Extract the (X, Y) coordinate from the center of the cell holding the provided text.  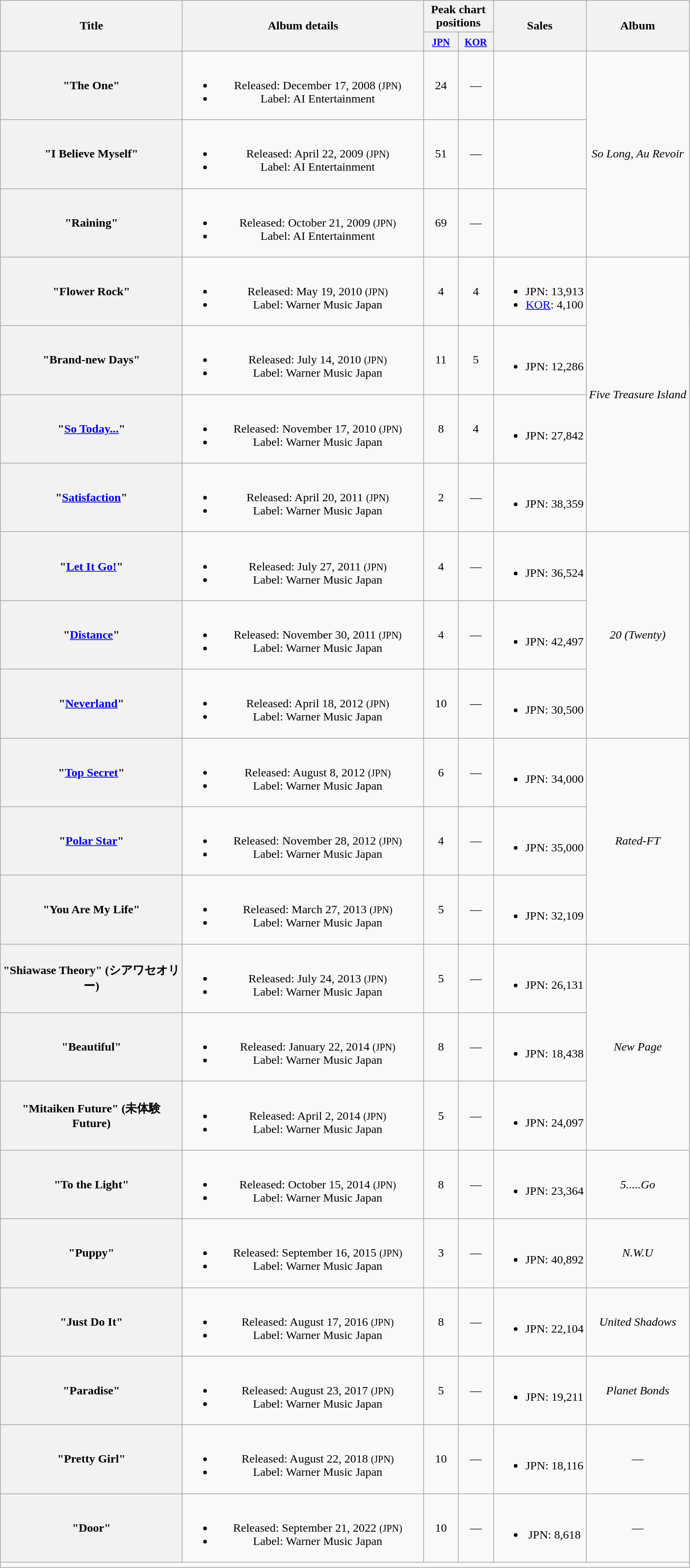
JPN: 42,497 (540, 635)
JPN: 8,618 (540, 1528)
JPN: 12,286 (540, 360)
Released: April 2, 2014 (JPN)Label: Warner Music Japan (303, 1116)
"Just Do It" (91, 1322)
Released: July 27, 2011 (JPN)Label: Warner Music Japan (303, 566)
"To the Light" (91, 1184)
20 (Twenty) (638, 635)
3 (441, 1253)
"You Are My Life" (91, 910)
5.....Go (638, 1184)
Released: May 19, 2010 (JPN)Label: Warner Music Japan (303, 291)
Five Treasure Island (638, 394)
Rated-FT (638, 841)
JPN: 18,438 (540, 1047)
Released: October 21, 2009 (JPN)Label: AI Entertainment (303, 223)
Released: August 17, 2016 (JPN)Label: Warner Music Japan (303, 1322)
JPN (441, 42)
"The One" (91, 85)
JPN: 34,000 (540, 772)
Released: January 22, 2014 (JPN)Label: Warner Music Japan (303, 1047)
JPN: 22,104 (540, 1322)
JPN: 19,211 (540, 1390)
"Puppy" (91, 1253)
Released: December 17, 2008 (JPN)Label: AI Entertainment (303, 85)
"Brand-new Days" (91, 360)
JPN: 30,500 (540, 703)
"Paradise" (91, 1390)
"Let It Go!" (91, 566)
"Flower Rock" (91, 291)
Released: August 23, 2017 (JPN)Label: Warner Music Japan (303, 1390)
JPN: 23,364 (540, 1184)
"Shiawase Theory" (シアワセオリー) (91, 978)
Title (91, 26)
JPN: 18,116 (540, 1459)
Released: October 15, 2014 (JPN)Label: Warner Music Japan (303, 1184)
Released: April 20, 2011 (JPN)Label: Warner Music Japan (303, 497)
"Polar Star" (91, 841)
Released: November 17, 2010 (JPN)Label: Warner Music Japan (303, 429)
Sales (540, 26)
"Top Secret" (91, 772)
"Raining" (91, 223)
"Satisfaction" (91, 497)
JPN: 35,000 (540, 841)
Released: August 8, 2012 (JPN)Label: Warner Music Japan (303, 772)
N.W.U (638, 1253)
JPN: 24,097 (540, 1116)
JPN: 36,524 (540, 566)
Planet Bonds (638, 1390)
Released: September 21, 2022 (JPN)Label: Warner Music Japan (303, 1528)
Album details (303, 26)
"Pretty Girl" (91, 1459)
Released: September 16, 2015 (JPN)Label: Warner Music Japan (303, 1253)
New Page (638, 1047)
2 (441, 497)
Released: November 28, 2012 (JPN)Label: Warner Music Japan (303, 841)
"I Believe Myself" (91, 154)
JPN: 13,913KOR: 4,100 (540, 291)
KOR (476, 42)
Peak chart positions (458, 17)
11 (441, 360)
JPN: 27,842 (540, 429)
51 (441, 154)
JPN: 40,892 (540, 1253)
"Beautiful" (91, 1047)
Released: July 24, 2013 (JPN)Label: Warner Music Japan (303, 978)
24 (441, 85)
6 (441, 772)
JPN: 38,359 (540, 497)
JPN: 32,109 (540, 910)
Released: July 14, 2010 (JPN)Label: Warner Music Japan (303, 360)
United Shadows (638, 1322)
69 (441, 223)
Released: March 27, 2013 (JPN)Label: Warner Music Japan (303, 910)
"Door" (91, 1528)
Released: April 18, 2012 (JPN)Label: Warner Music Japan (303, 703)
Album (638, 26)
JPN: 26,131 (540, 978)
Released: November 30, 2011 (JPN)Label: Warner Music Japan (303, 635)
Released: April 22, 2009 (JPN)Label: AI Entertainment (303, 154)
"Distance" (91, 635)
Released: August 22, 2018 (JPN)Label: Warner Music Japan (303, 1459)
"Mitaiken Future" (未体験Future) (91, 1116)
"Neverland" (91, 703)
"So Today..." (91, 429)
So Long, Au Revoir (638, 154)
